Locate the cell with the specified text and output its [x, y] center coordinate. 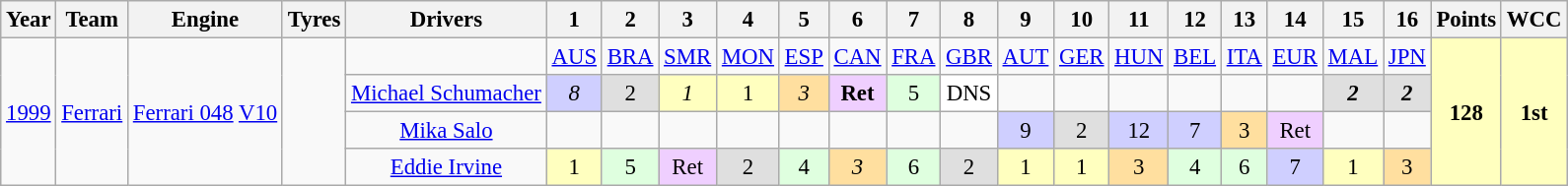
Points [1465, 20]
ITA [1245, 57]
WCC [1533, 20]
Tyres [314, 20]
AUT [1026, 57]
MAL [1353, 57]
HUN [1139, 57]
DNS [968, 93]
Ferrari 048 V10 [205, 112]
10 [1082, 20]
Drivers [447, 20]
SMR [688, 57]
JPN [1406, 57]
FRA [913, 57]
BEL [1195, 57]
ESP [804, 57]
15 [1353, 20]
Engine [205, 20]
11 [1139, 20]
Eddie Irvine [447, 167]
1999 [29, 112]
EUR [1295, 57]
GER [1082, 57]
Year [29, 20]
BRA [629, 57]
GBR [968, 57]
Ferrari [93, 112]
16 [1406, 20]
Mika Salo [447, 131]
13 [1245, 20]
Michael Schumacher [447, 93]
128 [1465, 112]
CAN [858, 57]
Team [93, 20]
AUS [574, 57]
MON [748, 57]
14 [1295, 20]
1st [1533, 112]
